Determine the [x, y] coordinate at the center of the cell enclosing the given text.  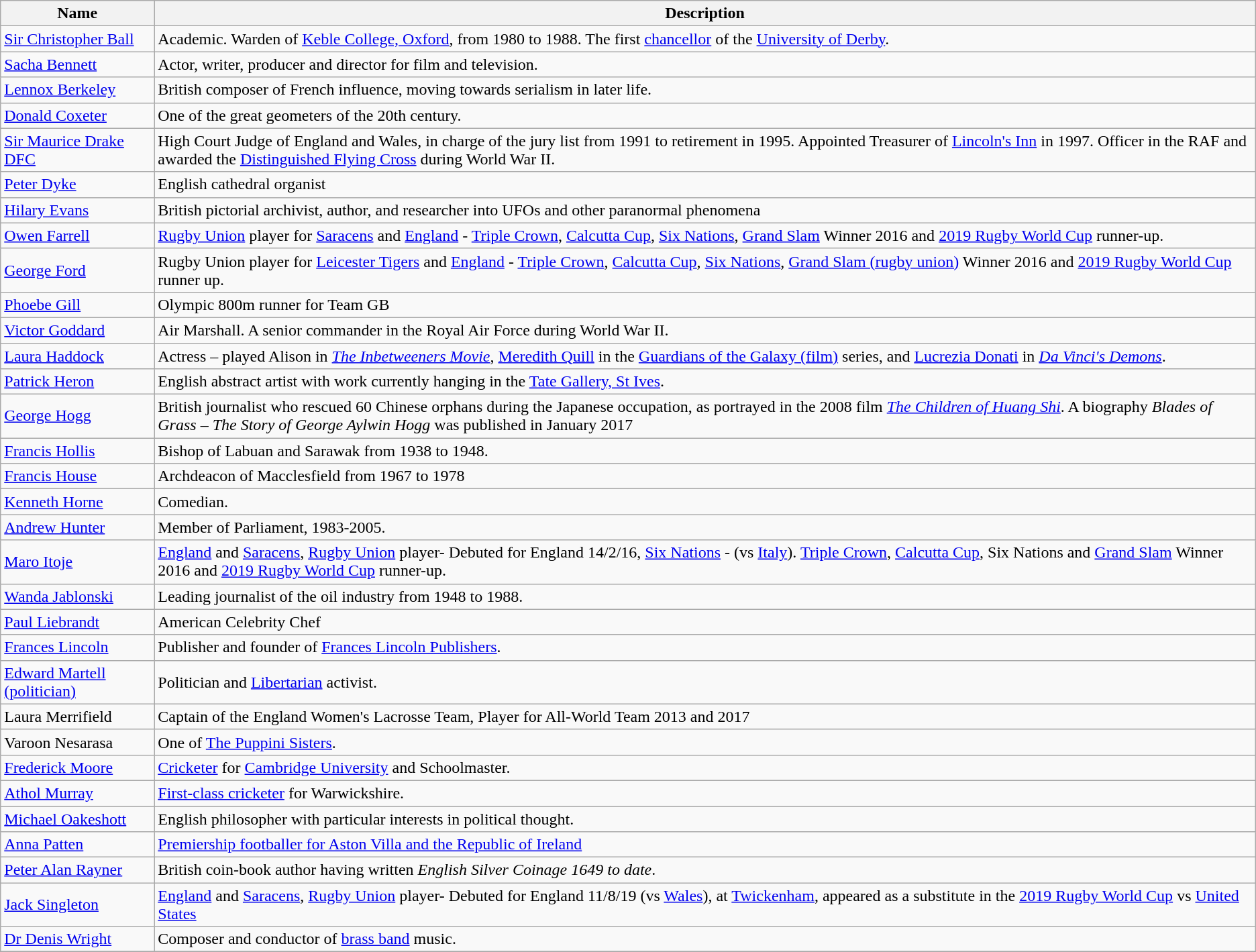
Cricketer for Cambridge University and Schoolmaster. [704, 768]
English abstract artist with work currently hanging in the Tate Gallery, St Ives. [704, 382]
Laura Haddock [78, 356]
Phoebe Gill [78, 305]
Sacha Bennett [78, 64]
Kenneth Horne [78, 502]
Leading journalist of the oil industry from 1948 to 1988. [704, 596]
Athol Murray [78, 793]
Andrew Hunter [78, 527]
Rugby Union player for Saracens and England - Triple Crown, Calcutta Cup, Six Nations, Grand Slam Winner 2016 and 2019 Rugby World Cup runner-up. [704, 235]
First-class cricketer for Warwickshire. [704, 793]
Francis House [78, 476]
Patrick Heron [78, 382]
Anna Patten [78, 845]
Academic. Warden of Keble College, Oxford, from 1980 to 1988. The first chancellor of the University of Derby. [704, 39]
Member of Parliament, 1983-2005. [704, 527]
Maro Itoje [78, 562]
Sir Maurice Drake DFC [78, 150]
One of The Puppini Sisters. [704, 742]
Sir Christopher Ball [78, 39]
Dr Denis Wright [78, 939]
Premiership footballer for Aston Villa and the Republic of Ireland [704, 845]
Olympic 800m runner for Team GB [704, 305]
Frances Lincoln [78, 647]
Peter Dyke [78, 184]
Francis Hollis [78, 451]
Laura Merrifield [78, 717]
Edward Martell (politician) [78, 682]
Composer and conductor of brass band music. [704, 939]
American Celebrity Chef [704, 622]
Peter Alan Rayner [78, 870]
Name [78, 13]
Frederick Moore [78, 768]
Archdeacon of Macclesfield from 1967 to 1978 [704, 476]
British composer of French influence, moving towards serialism in later life. [704, 90]
Michael Oakeshott [78, 819]
Comedian. [704, 502]
British pictorial archivist, author, and researcher into UFOs and other paranormal phenomena [704, 210]
Politician and Libertarian activist. [704, 682]
English philosopher with particular interests in political thought. [704, 819]
Paul Liebrandt [78, 622]
George Ford [78, 270]
George Hogg [78, 416]
Bishop of Labuan and Sarawak from 1938 to 1948. [704, 451]
Lennox Berkeley [78, 90]
One of the great geometers of the 20th century. [704, 115]
Captain of the England Women's Lacrosse Team, Player for All-World Team 2013 and 2017 [704, 717]
Hilary Evans [78, 210]
English cathedral organist [704, 184]
Description [704, 13]
Owen Farrell [78, 235]
Wanda Jablonski [78, 596]
Actor, writer, producer and director for film and television. [704, 64]
Victor Goddard [78, 330]
Air Marshall. A senior commander in the Royal Air Force during World War II. [704, 330]
British coin-book author having written English Silver Coinage 1649 to date. [704, 870]
Publisher and founder of Frances Lincoln Publishers. [704, 647]
Jack Singleton [78, 904]
Varoon Nesarasa [78, 742]
Donald Coxeter [78, 115]
